Pinpoint the cell where the given text exists, returning its [X, Y] midpoint coordinate. 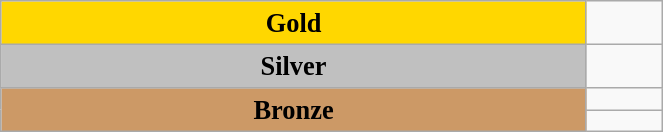
Silver [294, 66]
Bronze [294, 109]
Gold [294, 22]
